Output the [x, y] coordinate of the center of the cell containing the given text.  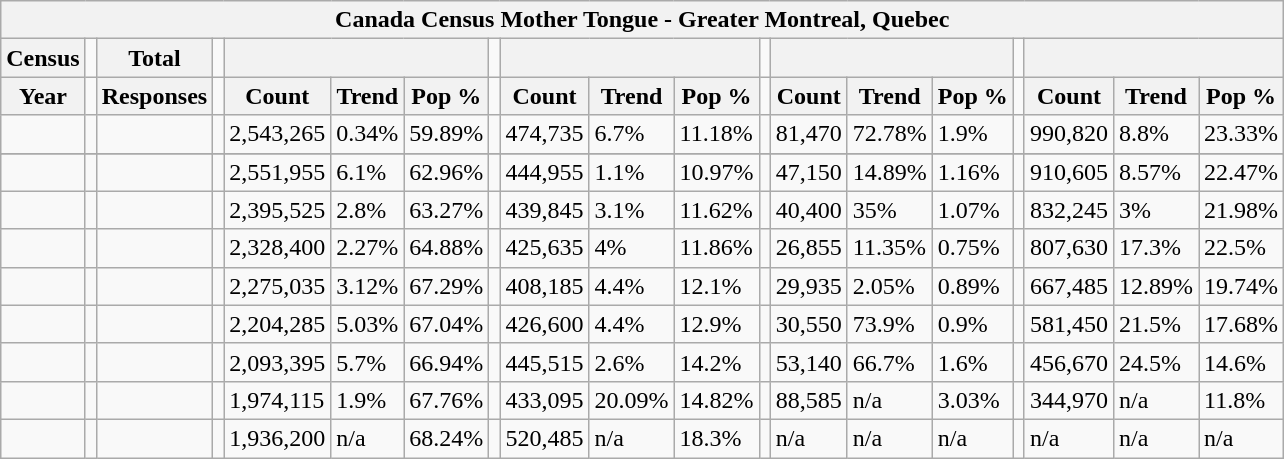
444,955 [544, 172]
30,550 [808, 324]
3.03% [972, 400]
2.05% [890, 286]
11.35% [890, 248]
426,600 [544, 324]
21.5% [1156, 324]
581,450 [1068, 324]
4% [632, 248]
14.82% [716, 400]
63.27% [446, 210]
11.62% [716, 210]
35% [890, 210]
14.89% [890, 172]
29,935 [808, 286]
53,140 [808, 362]
456,670 [1068, 362]
8.57% [1156, 172]
408,185 [544, 286]
23.33% [1242, 134]
Year [43, 96]
6.1% [368, 172]
12.9% [716, 324]
66.7% [890, 362]
520,485 [544, 438]
17.68% [1242, 324]
11.86% [716, 248]
81,470 [808, 134]
47,150 [808, 172]
667,485 [1068, 286]
5.7% [368, 362]
22.5% [1242, 248]
2,551,955 [278, 172]
88,585 [808, 400]
22.47% [1242, 172]
832,245 [1068, 210]
425,635 [544, 248]
Census [43, 58]
67.76% [446, 400]
344,970 [1068, 400]
10.97% [716, 172]
59.89% [446, 134]
910,605 [1068, 172]
2,093,395 [278, 362]
474,735 [544, 134]
14.2% [716, 362]
67.29% [446, 286]
0.34% [368, 134]
1,936,200 [278, 438]
2.27% [368, 248]
990,820 [1068, 134]
73.9% [890, 324]
20.09% [632, 400]
1.1% [632, 172]
8.8% [1156, 134]
19.74% [1242, 286]
6.7% [632, 134]
1,974,115 [278, 400]
11.8% [1242, 400]
2,275,035 [278, 286]
1.16% [972, 172]
62.96% [446, 172]
2,395,525 [278, 210]
17.3% [1156, 248]
3.12% [368, 286]
11.18% [716, 134]
1.07% [972, 210]
12.1% [716, 286]
2,204,285 [278, 324]
439,845 [544, 210]
14.6% [1242, 362]
40,400 [808, 210]
66.94% [446, 362]
21.98% [1242, 210]
807,630 [1068, 248]
3% [1156, 210]
12.89% [1156, 286]
2.6% [632, 362]
1.6% [972, 362]
0.89% [972, 286]
5.03% [368, 324]
Responses [154, 96]
72.78% [890, 134]
68.24% [446, 438]
3.1% [632, 210]
2,543,265 [278, 134]
2,328,400 [278, 248]
0.9% [972, 324]
2.8% [368, 210]
24.5% [1156, 362]
18.3% [716, 438]
0.75% [972, 248]
Canada Census Mother Tongue - Greater Montreal, Quebec [642, 20]
433,095 [544, 400]
64.88% [446, 248]
26,855 [808, 248]
67.04% [446, 324]
445,515 [544, 362]
Total [154, 58]
